Return [x, y] of the center of cell containing provided text 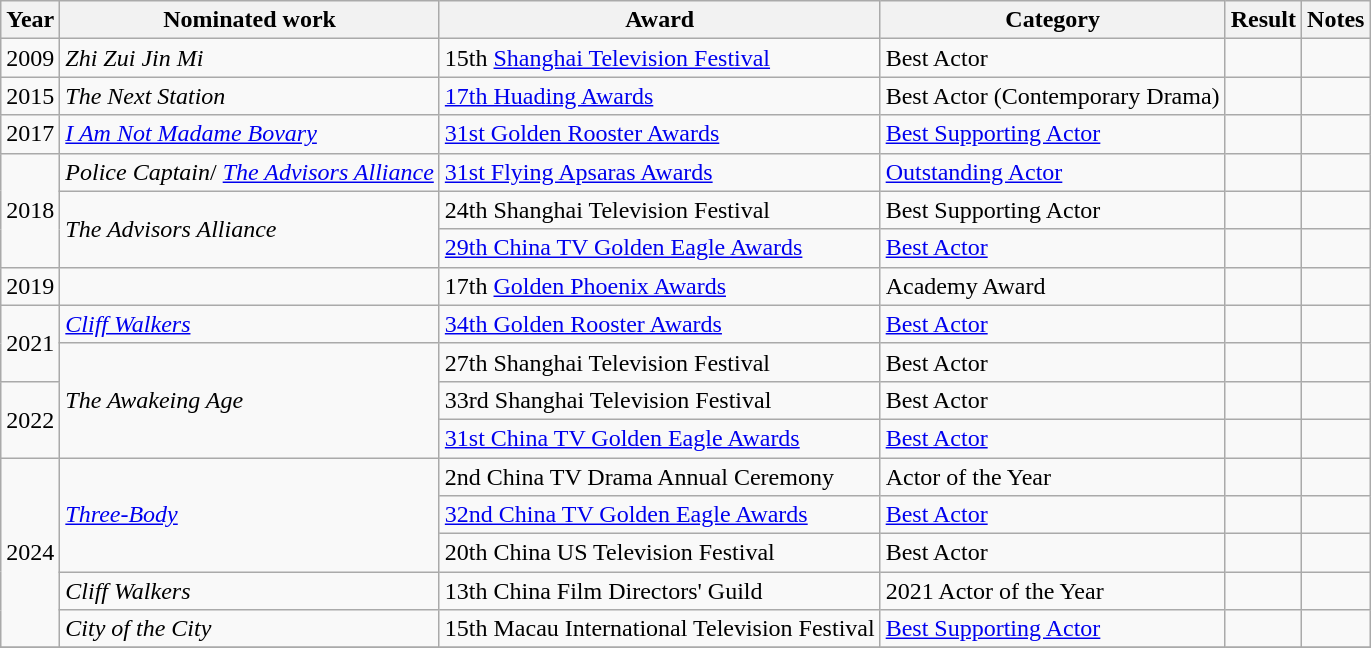
Result [1263, 20]
Award [660, 20]
Outstanding Actor [1052, 172]
The Advisors Alliance [250, 229]
Police Captain/ The Advisors Alliance [250, 172]
2022 [30, 419]
31st Flying Apsaras Awards [660, 172]
The Awakeing Age [250, 400]
City of the City [250, 629]
2nd China TV Drama Annual Ceremony [660, 477]
27th Shanghai Television Festival [660, 362]
Three-Body [250, 515]
17th Huading Awards [660, 96]
Category [1052, 20]
32nd China TV Golden Eagle Awards [660, 515]
2019 [30, 286]
29th China TV Golden Eagle Awards [660, 248]
The Next Station [250, 96]
Nominated work [250, 20]
Year [30, 20]
2018 [30, 210]
2009 [30, 58]
Best Actor (Contemporary Drama) [1052, 96]
Zhi Zui Jin Mi [250, 58]
I Am Not Madame Bovary [250, 134]
31st Golden Rooster Awards [660, 134]
2021 Actor of the Year [1052, 591]
33rd Shanghai Television Festival [660, 400]
24th Shanghai Television Festival [660, 210]
20th China US Television Festival [660, 553]
2024 [30, 553]
15th Macau International Television Festival [660, 629]
Actor of the Year [1052, 477]
Notes [1336, 20]
13th China Film Directors' Guild [660, 591]
2015 [30, 96]
17th Golden Phoenix Awards [660, 286]
31st China TV Golden Eagle Awards [660, 438]
2021 [30, 343]
15th Shanghai Television Festival [660, 58]
2017 [30, 134]
34th Golden Rooster Awards [660, 324]
Academy Award [1052, 286]
